Extract the [x, y] coordinate from the center of the cell holding the provided text.  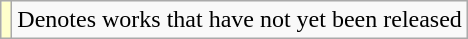
Denotes works that have not yet been released [240, 20]
